Extract the (X, Y) coordinate from the center of the cell holding the provided text.  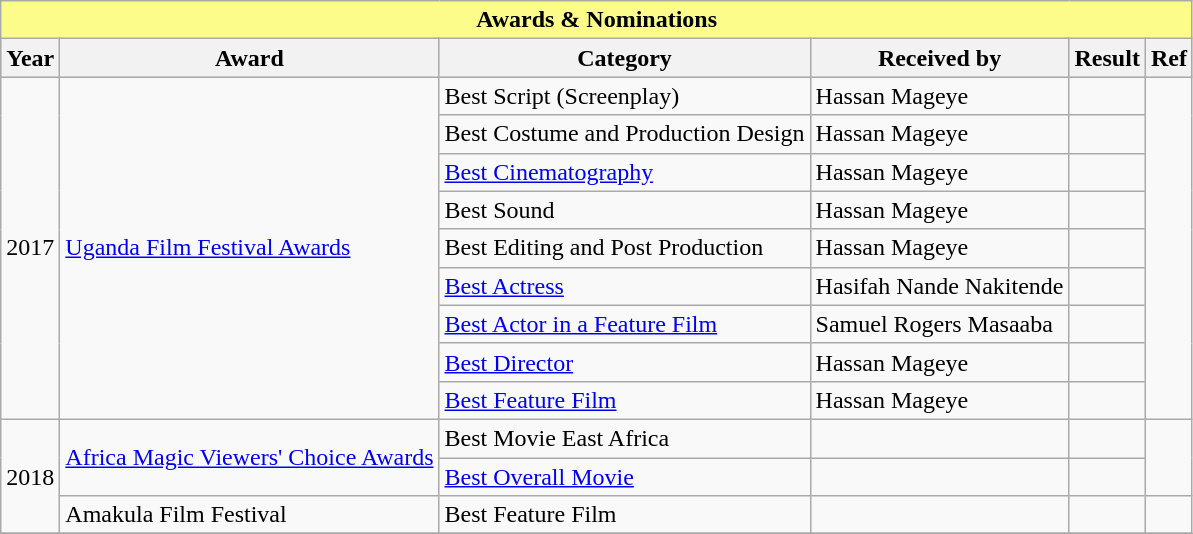
Awards & Nominations (597, 20)
Samuel Rogers Masaaba (940, 324)
Result (1107, 58)
Best Costume and Production Design (624, 134)
Best Actress (624, 286)
Award (250, 58)
Category (624, 58)
Year (30, 58)
Best Director (624, 362)
Best Editing and Post Production (624, 248)
Received by (940, 58)
Best Cinematography (624, 172)
Best Actor in a Feature Film (624, 324)
2018 (30, 476)
Africa Magic Viewers' Choice Awards (250, 457)
Hasifah Nande Nakitende (940, 286)
Best Overall Movie (624, 477)
Best Script (Screenplay) (624, 96)
Uganda Film Festival Awards (250, 248)
Best Movie East Africa (624, 438)
Ref (1168, 58)
Amakula Film Festival (250, 515)
Best Sound (624, 210)
2017 (30, 248)
